From the cell containing the given text, extract its center point as [x, y] coordinate. 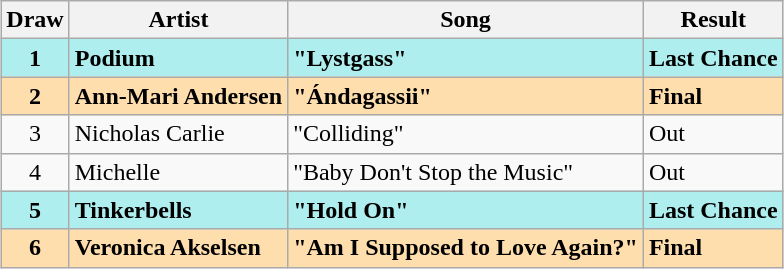
"Colliding" [466, 134]
Ann-Mari Andersen [178, 96]
2 [35, 96]
Nicholas Carlie [178, 134]
1 [35, 58]
Podium [178, 58]
Song [466, 20]
4 [35, 172]
3 [35, 134]
"Hold On" [466, 210]
Michelle [178, 172]
Veronica Akselsen [178, 248]
Draw [35, 20]
"Lystgass" [466, 58]
"Ándagassii" [466, 96]
Artist [178, 20]
6 [35, 248]
Tinkerbells [178, 210]
5 [35, 210]
Result [713, 20]
"Baby Don't Stop the Music" [466, 172]
"Am I Supposed to Love Again?" [466, 248]
